Locate the cell with the specified text and output its (x, y) center coordinate. 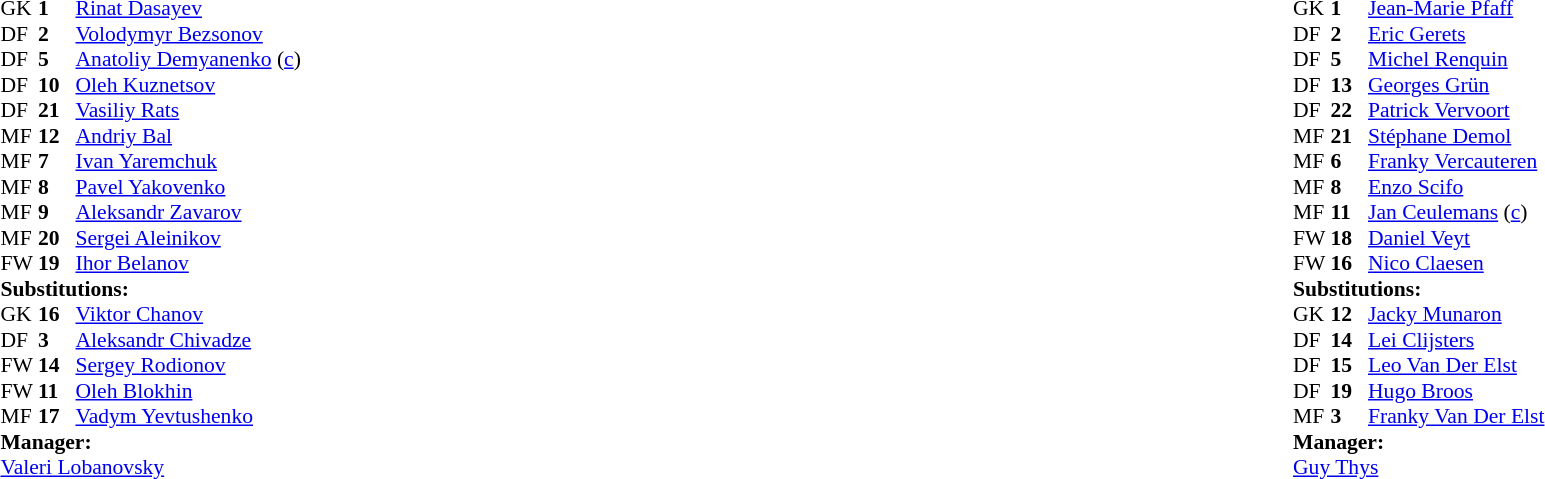
Georges Grün (1456, 85)
Vadym Yevtushenko (188, 417)
7 (57, 161)
Aleksandr Zavarov (188, 213)
Volodymyr Bezsonov (188, 34)
10 (57, 85)
Patrick Vervoort (1456, 111)
Jan Ceulemans (c) (1456, 213)
Jacky Munaron (1456, 315)
15 (1350, 365)
Aleksandr Chivadze (188, 340)
Eric Gerets (1456, 34)
Ihor Belanov (188, 263)
9 (57, 213)
Sergei Aleinikov (188, 238)
Hugo Broos (1456, 391)
Viktor Chanov (188, 315)
Leo Van Der Elst (1456, 365)
6 (1350, 161)
Franky Vercauteren (1456, 161)
Oleh Blokhin (188, 391)
22 (1350, 111)
Nico Claesen (1456, 263)
18 (1350, 238)
Sergey Rodionov (188, 365)
Ivan Yaremchuk (188, 161)
Stéphane Demol (1456, 136)
Enzo Scifo (1456, 187)
Andriy Bal (188, 136)
Anatoliy Demyanenko (c) (188, 59)
Michel Renquin (1456, 59)
Pavel Yakovenko (188, 187)
Vasiliy Rats (188, 111)
Franky Van Der Elst (1456, 417)
20 (57, 238)
13 (1350, 85)
17 (57, 417)
Daniel Veyt (1456, 238)
Oleh Kuznetsov (188, 85)
Lei Clijsters (1456, 340)
